Pinpoint the cell where the given text exists, returning its (x, y) midpoint coordinate. 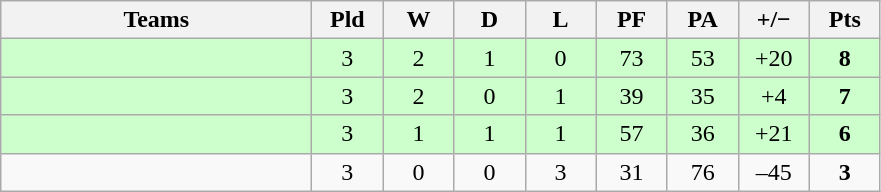
PA (702, 20)
31 (632, 172)
53 (702, 58)
76 (702, 172)
Pts (844, 20)
+4 (774, 96)
6 (844, 134)
D (490, 20)
PF (632, 20)
+21 (774, 134)
–45 (774, 172)
W (418, 20)
35 (702, 96)
Pld (348, 20)
8 (844, 58)
Teams (156, 20)
39 (632, 96)
+20 (774, 58)
7 (844, 96)
+/− (774, 20)
73 (632, 58)
57 (632, 134)
36 (702, 134)
L (560, 20)
